Pinpoint the cell where the given text exists, returning its (X, Y) midpoint coordinate. 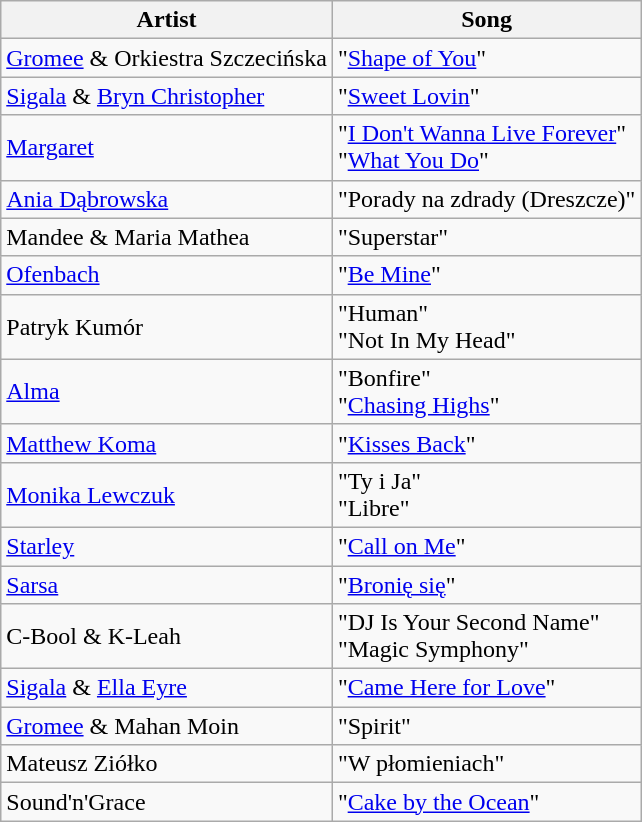
"Be Mine" (486, 275)
Alma (167, 392)
Patryk Kumór (167, 326)
Mateusz Ziółko (167, 764)
"W płomieniach" (486, 764)
"Call on Me" (486, 546)
Gromee & Mahan Moin (167, 726)
"Bronię się" (486, 585)
C-Bool & K-Leah (167, 636)
"Came Here for Love" (486, 688)
"Human""Not In My Head" (486, 326)
Monika Lewczuk (167, 494)
"Porady na zdrady (Dreszcze)" (486, 199)
"Cake by the Ocean" (486, 802)
Margaret (167, 148)
Song (486, 20)
"Spirit" (486, 726)
Sound'n'Grace (167, 802)
Ofenbach (167, 275)
Gromee & Orkiestra Szczecińska (167, 58)
Matthew Koma (167, 443)
Starley (167, 546)
Sigala & Ella Eyre (167, 688)
Artist (167, 20)
Ania Dąbrowska (167, 199)
"Ty i Ja""Libre" (486, 494)
Mandee & Maria Mathea (167, 237)
"Sweet Lovin" (486, 96)
"Bonfire""Chasing Highs" (486, 392)
Sarsa (167, 585)
"I Don't Wanna Live Forever""What You Do" (486, 148)
"DJ Is Your Second Name""Magic Symphony" (486, 636)
"Shape of You" (486, 58)
"Kisses Back" (486, 443)
"Superstar" (486, 237)
Sigala & Bryn Christopher (167, 96)
